For the text-containing cell, return its midpoint in [x, y] coordinate format. 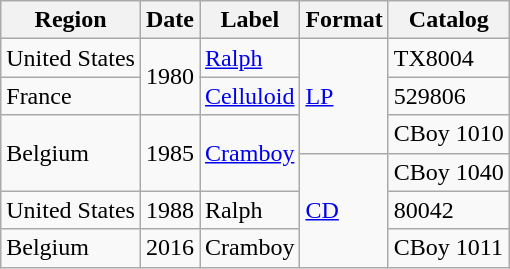
Celluloid [250, 96]
Catalog [448, 20]
1985 [170, 153]
Label [250, 20]
France [71, 96]
LP [344, 96]
Format [344, 20]
CBoy 1011 [448, 248]
TX8004 [448, 58]
1988 [170, 210]
80042 [448, 210]
CBoy 1040 [448, 172]
Date [170, 20]
529806 [448, 96]
CBoy 1010 [448, 134]
Region [71, 20]
2016 [170, 248]
CD [344, 210]
1980 [170, 77]
